Provide the [X, Y] coordinate of the cell's center where the given text is located.  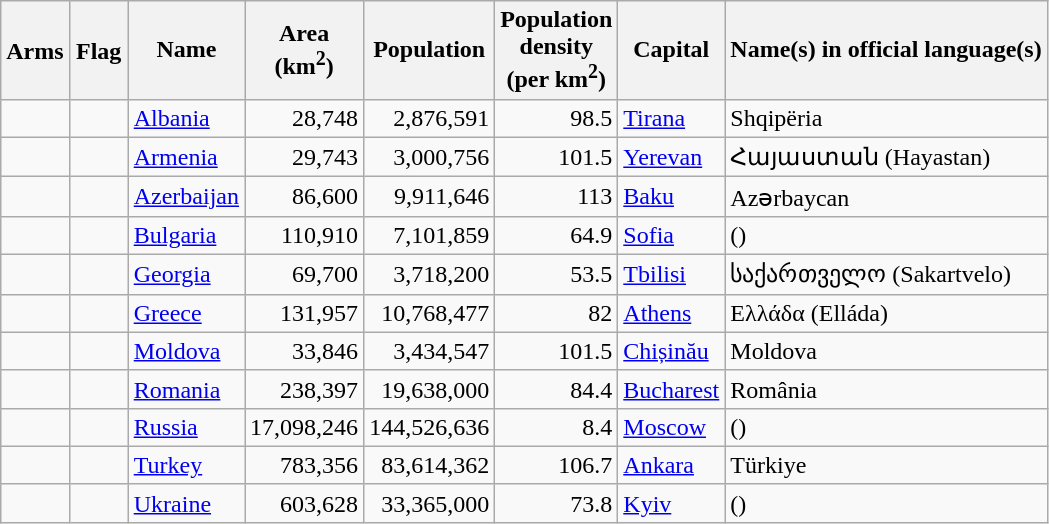
Chișinău [672, 351]
Area(km2) [304, 50]
19,638,000 [430, 389]
3,000,756 [430, 157]
Tbilisi [672, 275]
Athens [672, 313]
Sofia [672, 235]
Azǝrbaycan [886, 197]
Ukraine [186, 503]
Moscow [672, 427]
Ελλάδα (Elláda) [886, 313]
Greece [186, 313]
საქართველო (Sakartvelo) [886, 275]
Shqipëria [886, 118]
10,768,477 [430, 313]
Population [430, 50]
69,700 [304, 275]
Bulgaria [186, 235]
Romania [186, 389]
Türkiye [886, 465]
83,614,362 [430, 465]
Armenia [186, 157]
28,748 [304, 118]
Arms [35, 50]
Georgia [186, 275]
9,911,646 [430, 197]
113 [556, 197]
783,356 [304, 465]
64.9 [556, 235]
Name(s) in official language(s) [886, 50]
53.5 [556, 275]
603,628 [304, 503]
2,876,591 [430, 118]
84.4 [556, 389]
Capital [672, 50]
Ankara [672, 465]
33,365,000 [430, 503]
Name [186, 50]
131,957 [304, 313]
17,098,246 [304, 427]
7,101,859 [430, 235]
Baku [672, 197]
86,600 [304, 197]
33,846 [304, 351]
Azerbaijan [186, 197]
Kyiv [672, 503]
Bucharest [672, 389]
29,743 [304, 157]
73.8 [556, 503]
144,526,636 [430, 427]
România [886, 389]
8.4 [556, 427]
Populationdensity(per km2) [556, 50]
82 [556, 313]
98.5 [556, 118]
Tirana [672, 118]
Flag [98, 50]
3,718,200 [430, 275]
Հայաստան (Hayastan) [886, 157]
Russia [186, 427]
110,910 [304, 235]
3,434,547 [430, 351]
106.7 [556, 465]
Turkey [186, 465]
238,397 [304, 389]
Yerevan [672, 157]
Albania [186, 118]
